Locate the cell with the specified text and output its (x, y) center coordinate. 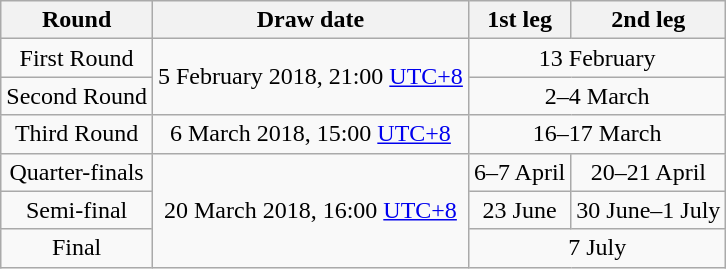
Quarter-finals (77, 172)
Draw date (310, 20)
Second Round (77, 96)
16–17 March (596, 134)
First Round (77, 58)
7 July (596, 248)
2–4 March (596, 96)
Final (77, 248)
Third Round (77, 134)
Round (77, 20)
Semi-final (77, 210)
30 June–1 July (648, 210)
20 March 2018, 16:00 UTC+8 (310, 210)
5 February 2018, 21:00 UTC+8 (310, 77)
2nd leg (648, 20)
1st leg (519, 20)
13 February (596, 58)
6 March 2018, 15:00 UTC+8 (310, 134)
6–7 April (519, 172)
23 June (519, 210)
20–21 April (648, 172)
